Determine the [x, y] coordinate at the center of the cell enclosing the given text.  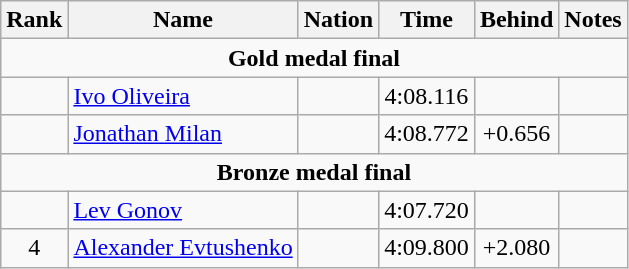
Nation [338, 20]
4:07.720 [427, 210]
Lev Gonov [183, 210]
+2.080 [516, 248]
Jonathan Milan [183, 134]
4:09.800 [427, 248]
Gold medal final [314, 58]
Behind [516, 20]
4:08.116 [427, 96]
Time [427, 20]
Alexander Evtushenko [183, 248]
Ivo Oliveira [183, 96]
Bronze medal final [314, 172]
Name [183, 20]
4:08.772 [427, 134]
Notes [593, 20]
Rank [34, 20]
+0.656 [516, 134]
4 [34, 248]
